Search for the cell housing the specified text and yield its [X, Y] center coordinate. 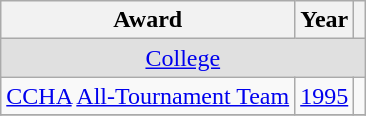
Year [324, 20]
College [183, 58]
1995 [324, 96]
CCHA All-Tournament Team [148, 96]
Award [148, 20]
